Locate the cell with the specified text and output its (X, Y) center coordinate. 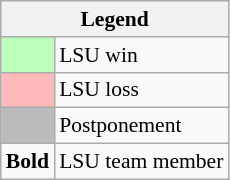
Legend (115, 19)
LSU loss (141, 90)
LSU win (141, 55)
Postponement (141, 126)
LSU team member (141, 162)
Bold (28, 162)
